Find where the given text appears and provide that cell's center as [X, Y] coordinate. 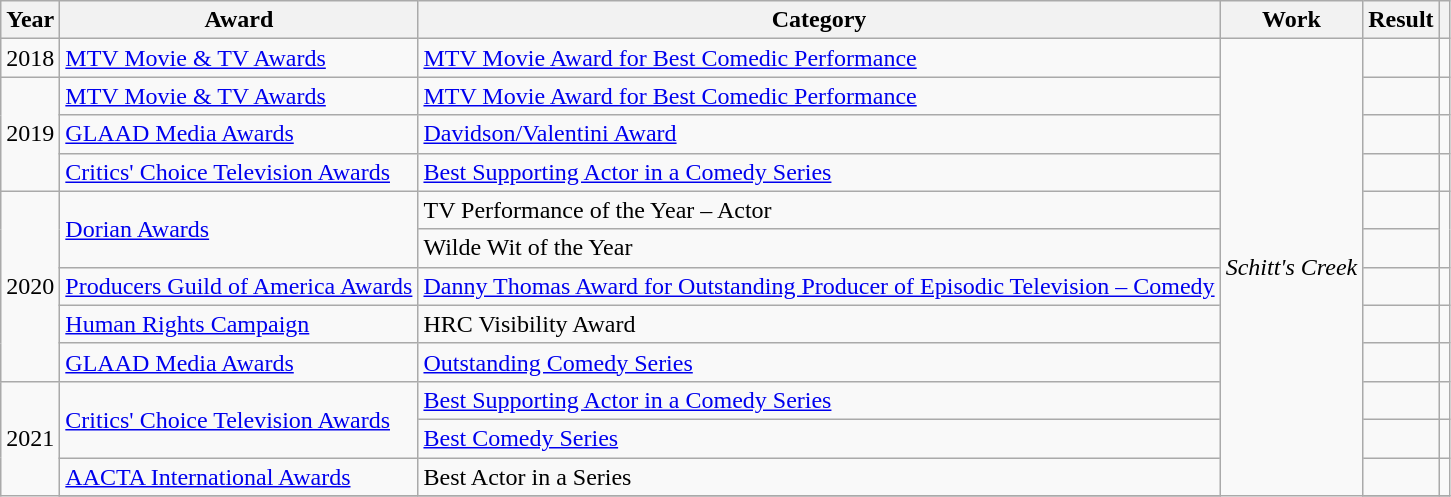
TV Performance of the Year – Actor [819, 210]
Best Actor in a Series [819, 477]
Danny Thomas Award for Outstanding Producer of Episodic Television – Comedy [819, 286]
Award [239, 20]
Davidson/Valentini Award [819, 134]
2020 [30, 286]
2021 [30, 438]
Producers Guild of America Awards [239, 286]
2019 [30, 134]
Wilde Wit of the Year [819, 248]
Outstanding Comedy Series [819, 362]
Result [1401, 20]
Category [819, 20]
Human Rights Campaign [239, 324]
AACTA International Awards [239, 477]
HRC Visibility Award [819, 324]
Schitt's Creek [1292, 268]
Work [1292, 20]
Dorian Awards [239, 229]
2018 [30, 58]
Year [30, 20]
Best Comedy Series [819, 438]
